Identify which cell holds the provided text, then report its [X, Y] central coordinate. 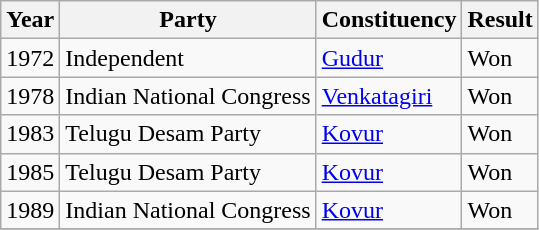
Constituency [389, 20]
1989 [30, 210]
Independent [188, 58]
Result [500, 20]
Venkatagiri [389, 96]
Gudur [389, 58]
1985 [30, 172]
1978 [30, 96]
1972 [30, 58]
Year [30, 20]
1983 [30, 134]
Party [188, 20]
